For the text-containing cell, return its midpoint in (X, Y) coordinate format. 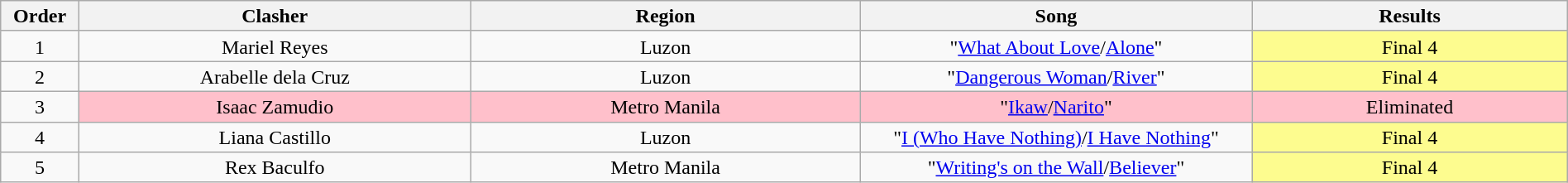
"I (Who Have Nothing)/I Have Nothing" (1056, 137)
"Dangerous Woman/River" (1056, 76)
"Writing's on the Wall/Believer" (1056, 167)
Region (665, 17)
"Ikaw/Narito" (1056, 106)
Eliminated (1409, 106)
2 (40, 76)
1 (40, 46)
4 (40, 137)
Rex Baculfo (275, 167)
Liana Castillo (275, 137)
Isaac Zamudio (275, 106)
5 (40, 167)
Results (1409, 17)
Clasher (275, 17)
Order (40, 17)
Song (1056, 17)
3 (40, 106)
Mariel Reyes (275, 46)
Arabelle dela Cruz (275, 76)
"What About Love/Alone" (1056, 46)
